Return [x, y] of the center of cell containing provided text 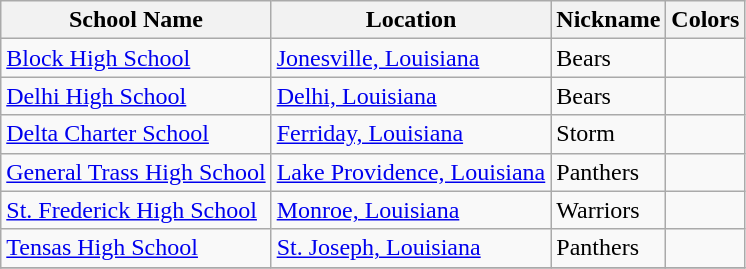
Nickname [608, 20]
School Name [136, 20]
General Trass High School [136, 172]
Tensas High School [136, 248]
St. Frederick High School [136, 210]
Monroe, Louisiana [411, 210]
St. Joseph, Louisiana [411, 248]
Delhi High School [136, 96]
Ferriday, Louisiana [411, 134]
Delta Charter School [136, 134]
Storm [608, 134]
Lake Providence, Louisiana [411, 172]
Block High School [136, 58]
Delhi, Louisiana [411, 96]
Warriors [608, 210]
Jonesville, Louisiana [411, 58]
Colors [706, 20]
Location [411, 20]
